From the cell containing the given text, extract its center point as [x, y] coordinate. 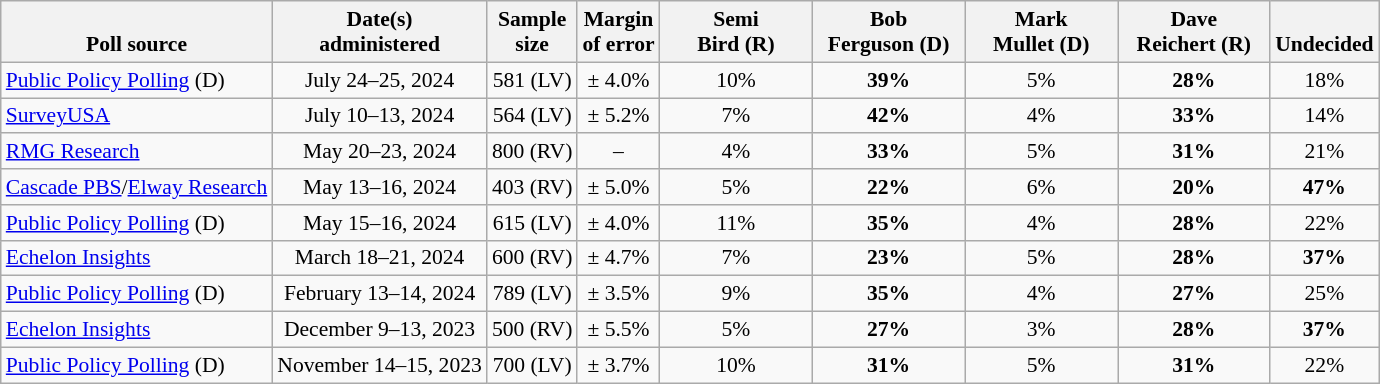
39% [888, 80]
July 10–13, 2024 [380, 116]
500 (RV) [532, 330]
MarkMullet (D) [1042, 32]
RMG Research [137, 152]
600 (RV) [532, 258]
May 13–16, 2024 [380, 187]
Cascade PBS/Elway Research [137, 187]
581 (LV) [532, 80]
3% [1042, 330]
± 3.5% [618, 294]
789 (LV) [532, 294]
± 5.5% [618, 330]
47% [1324, 187]
December 9–13, 2023 [380, 330]
18% [1324, 80]
800 (RV) [532, 152]
± 3.7% [618, 365]
March 18–21, 2024 [380, 258]
21% [1324, 152]
February 13–14, 2024 [380, 294]
11% [736, 223]
May 15–16, 2024 [380, 223]
9% [736, 294]
± 4.7% [618, 258]
23% [888, 258]
Poll source [137, 32]
25% [1324, 294]
700 (LV) [532, 365]
BobFerguson (D) [888, 32]
Undecided [1324, 32]
14% [1324, 116]
– [618, 152]
615 (LV) [532, 223]
DaveReichert (R) [1194, 32]
6% [1042, 187]
403 (RV) [532, 187]
Samplesize [532, 32]
42% [888, 116]
May 20–23, 2024 [380, 152]
± 5.2% [618, 116]
± 5.0% [618, 187]
November 14–15, 2023 [380, 365]
Date(s)administered [380, 32]
SurveyUSA [137, 116]
564 (LV) [532, 116]
July 24–25, 2024 [380, 80]
Marginof error [618, 32]
20% [1194, 187]
SemiBird (R) [736, 32]
